Identify which cell holds the provided text, then report its [X, Y] central coordinate. 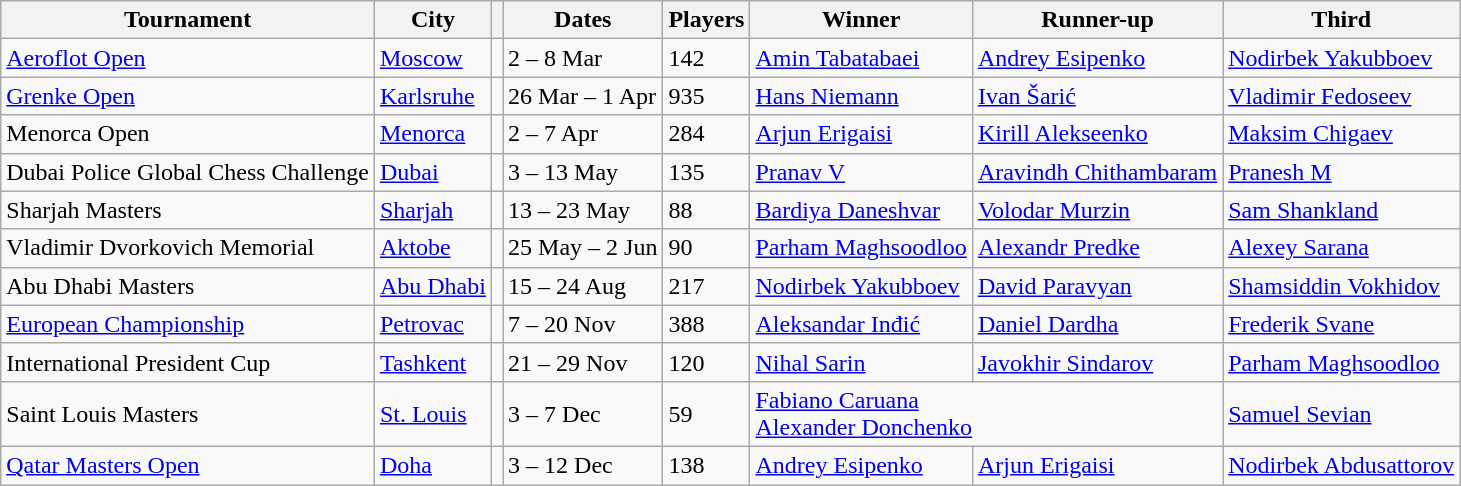
Maksim Chigaev [1342, 134]
Saint Louis Masters [188, 414]
Aktobe [432, 248]
2 – 7 Apr [583, 134]
Alexandr Predke [1097, 248]
284 [706, 134]
142 [706, 58]
217 [706, 286]
Winner [861, 20]
Players [706, 20]
Aeroflot Open [188, 58]
Volodar Murzin [1097, 210]
135 [706, 172]
Hans Niemann [861, 96]
Aleksandar Inđić [861, 324]
59 [706, 414]
International President Cup [188, 362]
Amin Tabatabaei [861, 58]
Doha [432, 465]
Tashkent [432, 362]
3 – 7 Dec [583, 414]
Sharjah Masters [188, 210]
120 [706, 362]
Shamsiddin Vokhidov [1342, 286]
138 [706, 465]
Runner-up [1097, 20]
St. Louis [432, 414]
Pranesh M [1342, 172]
European Championship [188, 324]
Sam Shankland [1342, 210]
David Paravyan [1097, 286]
Menorca Open [188, 134]
Petrovac [432, 324]
Vladimir Fedoseev [1342, 96]
388 [706, 324]
90 [706, 248]
Menorca [432, 134]
Fabiano Caruana Alexander Donchenko [986, 414]
Dubai Police Global Chess Challenge [188, 172]
15 – 24 Aug [583, 286]
Pranav V [861, 172]
3 – 13 May [583, 172]
Karlsruhe [432, 96]
Vladimir Dvorkovich Memorial [188, 248]
26 Mar – 1 Apr [583, 96]
88 [706, 210]
Samuel Sevian [1342, 414]
Qatar Masters Open [188, 465]
Third [1342, 20]
Aravindh Chithambaram [1097, 172]
25 May – 2 Jun [583, 248]
13 – 23 May [583, 210]
21 – 29 Nov [583, 362]
Ivan Šarić [1097, 96]
Moscow [432, 58]
2 – 8 Mar [583, 58]
Bardiya Daneshvar [861, 210]
7 – 20 Nov [583, 324]
Sharjah [432, 210]
Abu Dhabi [432, 286]
Daniel Dardha [1097, 324]
Kirill Alekseenko [1097, 134]
Alexey Sarana [1342, 248]
Nihal Sarin [861, 362]
City [432, 20]
935 [706, 96]
Frederik Svane [1342, 324]
Tournament [188, 20]
3 – 12 Dec [583, 465]
Nodirbek Abdusattorov [1342, 465]
Grenke Open [188, 96]
Abu Dhabi Masters [188, 286]
Dubai [432, 172]
Javokhir Sindarov [1097, 362]
Dates [583, 20]
